Scan for the cell matching the given text and deliver its (X, Y) coordinate at center. 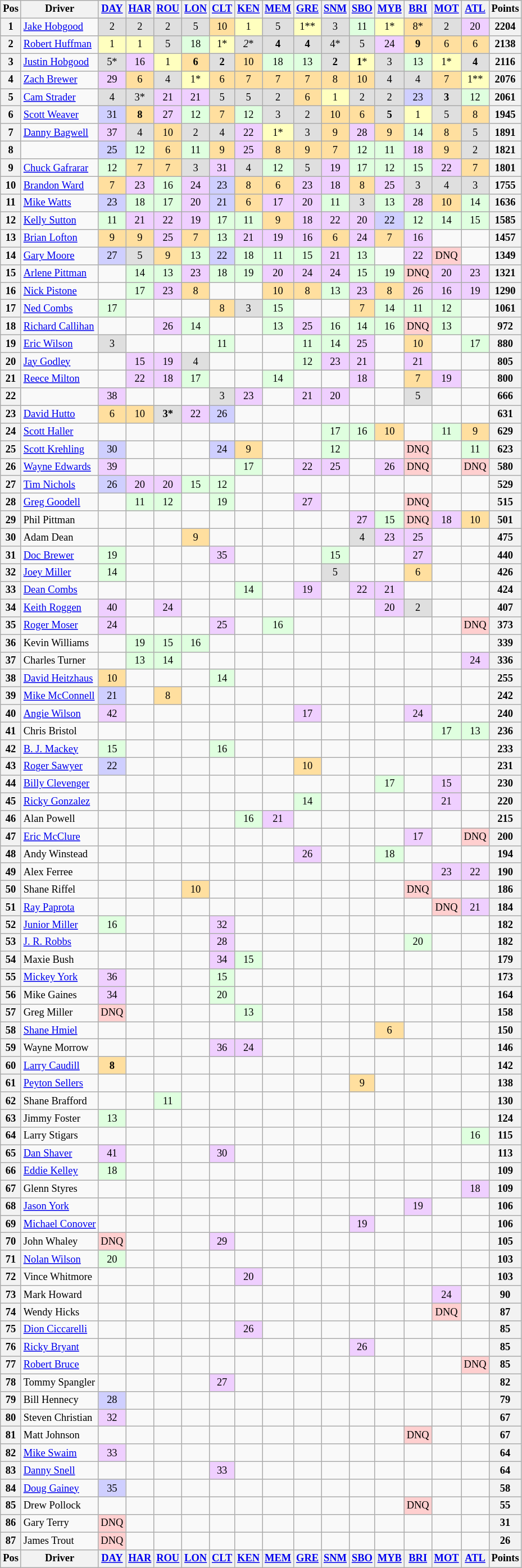
580 (505, 467)
424 (505, 591)
220 (505, 802)
Kevin Williams (60, 643)
54 (11, 960)
Kelly Sutton (60, 220)
373 (505, 625)
Angie Wilson (60, 713)
184 (505, 907)
Shane Riffel (60, 889)
Larry Stigars (60, 1136)
Steven Christian (60, 1418)
Roger Sawyer (60, 767)
Chuck Gafrarar (60, 167)
Glenn Styres (60, 1189)
72 (11, 1277)
J. R. Robbs (60, 942)
Tim Nichols (60, 485)
Peyton Sellers (60, 1084)
105 (505, 1242)
236 (505, 731)
130 (505, 1100)
48 (11, 854)
1349 (505, 256)
90 (505, 1295)
179 (505, 960)
53 (11, 942)
2138 (505, 45)
2116 (505, 62)
Tommy Spangler (60, 1382)
Vince Whitmore (60, 1277)
Gary Terry (60, 1524)
1321 (505, 273)
Ned Combs (60, 309)
57 (11, 1013)
631 (505, 414)
Reece Milton (60, 380)
David Hutto (60, 414)
84 (11, 1488)
Shane Brafford (60, 1100)
200 (505, 836)
74 (11, 1313)
Shane Hmiel (60, 1031)
501 (505, 520)
173 (505, 978)
Bill Hennecy (60, 1400)
1585 (505, 220)
Brandon Ward (60, 185)
666 (505, 396)
Justin Hobgood (60, 62)
Eric McClure (60, 836)
158 (505, 1013)
John Whaley (60, 1242)
Richard Callihan (60, 327)
8* (418, 27)
Dean Combs (60, 591)
Greg Goodell (60, 502)
2076 (505, 80)
Ricky Bryant (60, 1347)
45 (11, 802)
1636 (505, 203)
66 (11, 1171)
Nolan Wilson (60, 1260)
76 (11, 1347)
2061 (505, 98)
623 (505, 449)
Andy Winstead (60, 854)
1891 (505, 132)
2204 (505, 27)
Jay Godley (60, 362)
Doug Gainey (60, 1488)
Arlene Pittman (60, 273)
230 (505, 784)
James Trout (60, 1540)
190 (505, 872)
1945 (505, 115)
Phil Pittman (60, 520)
46 (11, 820)
407 (505, 607)
Eric Wilson (60, 344)
529 (505, 485)
Charles Turner (60, 660)
73 (11, 1295)
805 (505, 362)
1457 (505, 238)
Junior Miller (60, 925)
51 (11, 907)
Scott Haller (60, 432)
150 (505, 1031)
B. J. Mackey (60, 749)
339 (505, 643)
Scott Krehling (60, 449)
1801 (505, 167)
Danny Snell (60, 1471)
194 (505, 854)
Dion Ciccarelli (60, 1329)
Jake Hobgood (60, 27)
Mike Gaines (60, 995)
5* (112, 62)
50 (11, 889)
Mike Swaim (60, 1453)
Danny Bagwell (60, 132)
44 (11, 784)
215 (505, 820)
255 (505, 678)
115 (505, 1136)
Robert Huffman (60, 45)
70 (11, 1242)
Mark Howard (60, 1295)
Roger Moser (60, 625)
800 (505, 380)
80 (11, 1418)
515 (505, 502)
231 (505, 767)
240 (505, 713)
Maxie Bush (60, 960)
142 (505, 1066)
63 (11, 1118)
Ray Paprota (60, 907)
60 (11, 1066)
68 (11, 1207)
Keith Roggen (60, 607)
Chris Bristol (60, 731)
78 (11, 1382)
Greg Miller (60, 1013)
62 (11, 1100)
Doc Brewer (60, 555)
Jason York (60, 1207)
Joey Miller (60, 573)
56 (11, 995)
880 (505, 344)
Alan Powell (60, 820)
Michael Conover (60, 1224)
77 (11, 1365)
164 (505, 995)
52 (11, 925)
4* (335, 45)
242 (505, 696)
1290 (505, 291)
146 (505, 1048)
Mike Watts (60, 203)
86 (11, 1524)
Zach Brewer (60, 80)
1755 (505, 185)
Brian Lofton (60, 238)
Larry Caudill (60, 1066)
Billy Clevenger (60, 784)
Wayne Morrow (60, 1048)
Matt Johnson (60, 1435)
43 (11, 767)
75 (11, 1329)
113 (505, 1153)
83 (11, 1471)
Dan Shaver (60, 1153)
71 (11, 1260)
336 (505, 660)
629 (505, 432)
Mickey York (60, 978)
65 (11, 1153)
426 (505, 573)
Jimmy Foster (60, 1118)
Adam Dean (60, 538)
Alex Ferree (60, 872)
Wendy Hicks (60, 1313)
972 (505, 327)
2* (248, 45)
Ricky Gonzalez (60, 802)
186 (505, 889)
1821 (505, 150)
233 (505, 749)
Eddie Kelley (60, 1171)
61 (11, 1084)
Gary Moore (60, 256)
124 (505, 1118)
440 (505, 555)
Cam Strader (60, 98)
David Heitzhaus (60, 678)
Scott Weaver (60, 115)
Nick Pistone (60, 291)
475 (505, 538)
69 (11, 1224)
59 (11, 1048)
1061 (505, 309)
81 (11, 1435)
Robert Bruce (60, 1365)
Mike McConnell (60, 696)
Drew Pollock (60, 1506)
49 (11, 872)
Wayne Edwards (60, 467)
47 (11, 836)
138 (505, 1084)
